Output the [X, Y] coordinate of the center of the cell containing the given text.  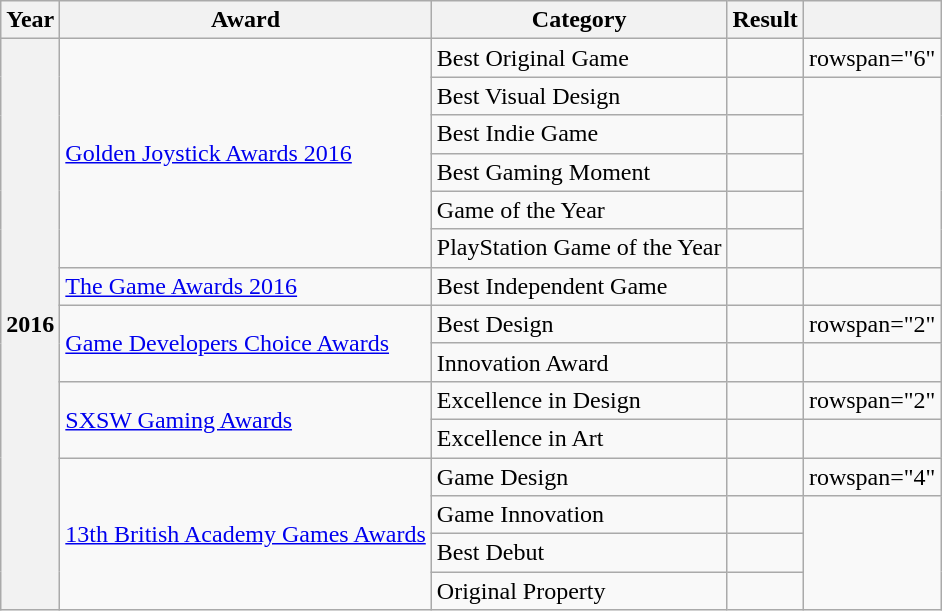
Category [579, 20]
Best Gaming Moment [579, 172]
Game Innovation [579, 515]
Game Developers Choice Awards [246, 343]
The Game Awards 2016 [246, 286]
Best Independent Game [579, 286]
2016 [30, 324]
Golden Joystick Awards 2016 [246, 153]
Year [30, 20]
Innovation Award [579, 362]
Original Property [579, 591]
Best Original Game [579, 58]
Game of the Year [579, 210]
Best Debut [579, 553]
Best Design [579, 324]
rowspan="6" [872, 58]
PlayStation Game of the Year [579, 248]
SXSW Gaming Awards [246, 419]
Result [765, 20]
Game Design [579, 477]
Excellence in Design [579, 400]
Best Indie Game [579, 134]
Best Visual Design [579, 96]
13th British Academy Games Awards [246, 534]
rowspan="4" [872, 477]
Excellence in Art [579, 438]
Award [246, 20]
